Return the (x, y) coordinate for the center point of the cell that contains the specified text.  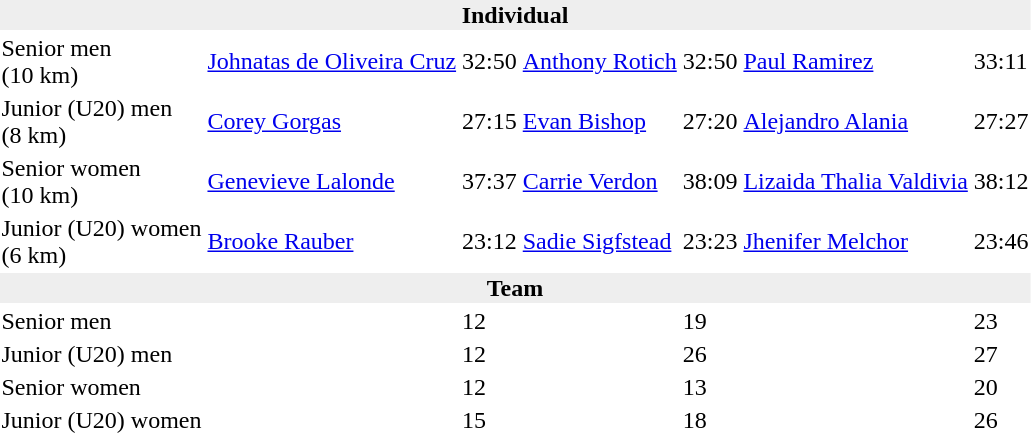
27:27 (1001, 122)
Jhenifer Melchor (856, 242)
19 (710, 321)
37:37 (490, 182)
Junior (U20) men (102, 354)
Senior women (102, 387)
Genevieve Lalonde (332, 182)
33:11 (1001, 62)
Senior men(10 km) (102, 62)
26 (710, 354)
Team (515, 288)
Paul Ramirez (856, 62)
Carrie Verdon (600, 182)
38:09 (710, 182)
23:46 (1001, 242)
20 (1001, 387)
Sadie Sigfstead (600, 242)
Anthony Rotich (600, 62)
23:23 (710, 242)
Johnatas de Oliveira Cruz (332, 62)
Individual (515, 15)
27:20 (710, 122)
Junior (U20) men(8 km) (102, 122)
Corey Gorgas (332, 122)
13 (710, 387)
23:12 (490, 242)
Brooke Rauber (332, 242)
38:12 (1001, 182)
Lizaida Thalia Valdivia (856, 182)
Alejandro Alania (856, 122)
Senior women(10 km) (102, 182)
27 (1001, 354)
27:15 (490, 122)
Senior men (102, 321)
Evan Bishop (600, 122)
Junior (U20) women(6 km) (102, 242)
23 (1001, 321)
